Output the [x, y] coordinate of the center of the cell containing the given text.  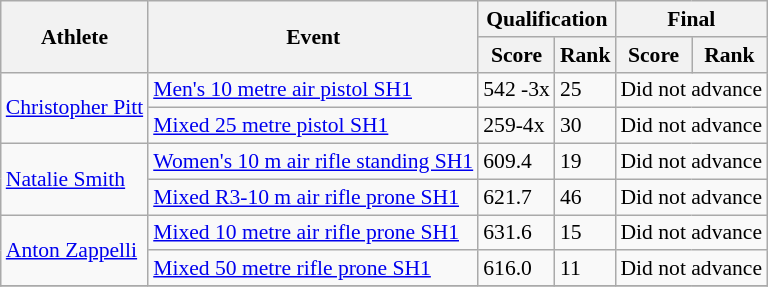
15 [586, 233]
Mixed 25 metre pistol SH1 [313, 126]
Mixed 50 metre rifle prone SH1 [313, 269]
Men's 10 metre air pistol SH1 [313, 90]
25 [586, 90]
Athlete [74, 36]
Natalie Smith [74, 180]
11 [586, 269]
542 -3x [516, 90]
19 [586, 162]
621.7 [516, 197]
Final [691, 19]
Anton Zappelli [74, 250]
30 [586, 126]
609.4 [516, 162]
Qualification [546, 19]
Event [313, 36]
259-4x [516, 126]
Mixed 10 metre air rifle prone SH1 [313, 233]
Christopher Pitt [74, 108]
46 [586, 197]
616.0 [516, 269]
Mixed R3-10 m air rifle prone SH1 [313, 197]
Women's 10 m air rifle standing SH1 [313, 162]
631.6 [516, 233]
